Output the [X, Y] coordinate of the center of the cell containing the given text.  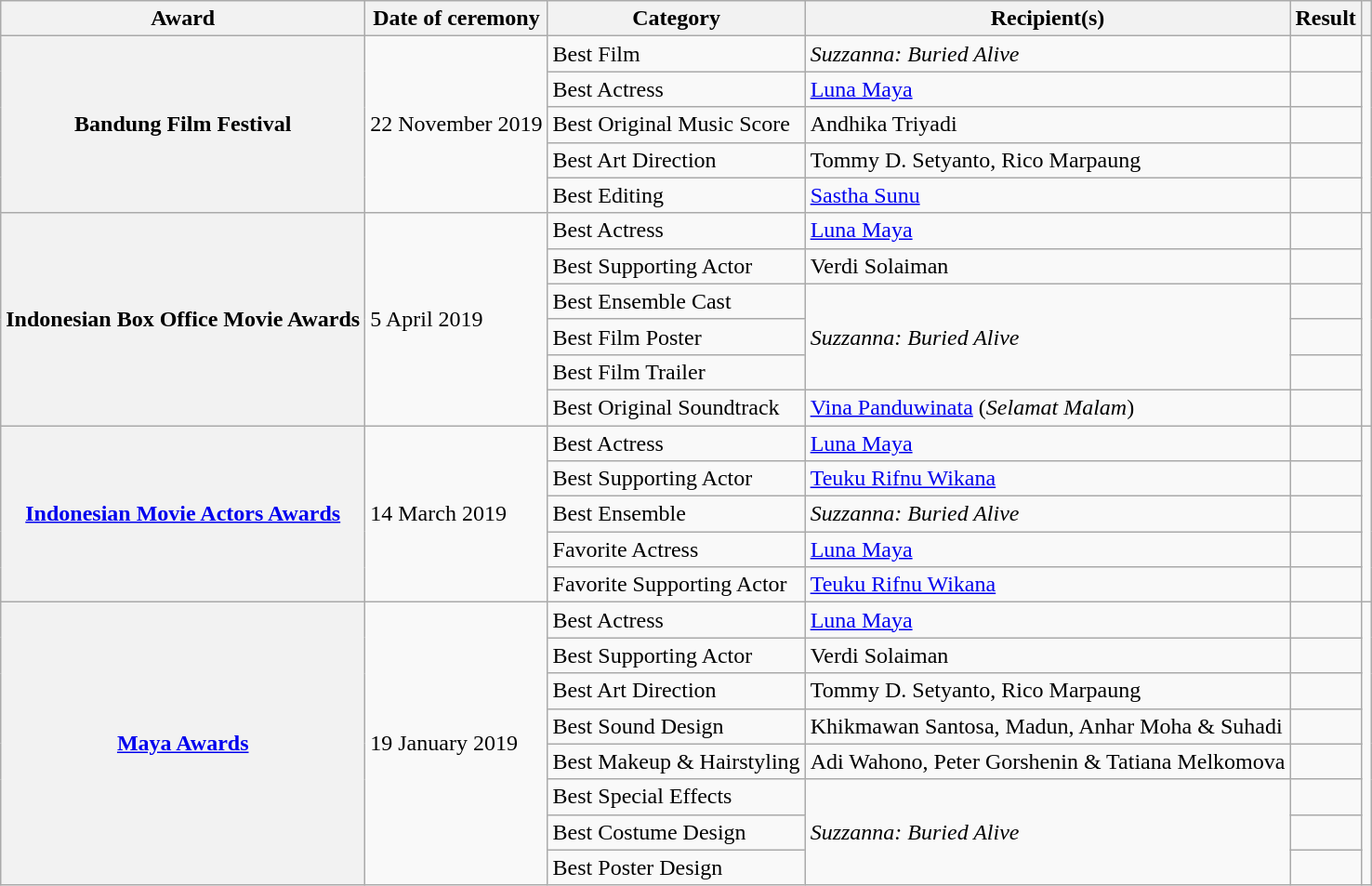
Best Film [677, 54]
Best Original Music Score [677, 125]
Best Editing [677, 195]
Khikmawan Santosa, Madun, Anhar Moha & Suhadi [1048, 726]
22 November 2019 [456, 125]
19 January 2019 [456, 744]
Best Film Poster [677, 337]
Adi Wahono, Peter Gorshenin & Tatiana Melkomova [1048, 761]
Vina Panduwinata (Selamat Malam) [1048, 407]
Indonesian Box Office Movie Awards [183, 319]
Favorite Actress [677, 549]
Best Poster Design [677, 867]
Date of ceremony [456, 19]
Indonesian Movie Actors Awards [183, 514]
Best Sound Design [677, 726]
Best Makeup & Hairstyling [677, 761]
Best Costume Design [677, 832]
Bandung Film Festival [183, 125]
Andhika Triyadi [1048, 125]
Best Ensemble [677, 514]
Award [183, 19]
Favorite Supporting Actor [677, 585]
5 April 2019 [456, 319]
Best Ensemble Cast [677, 301]
Result [1326, 19]
14 March 2019 [456, 514]
Best Special Effects [677, 797]
Sastha Sunu [1048, 195]
Maya Awards [183, 744]
Category [677, 19]
Best Original Soundtrack [677, 407]
Recipient(s) [1048, 19]
Best Film Trailer [677, 372]
